Determine the [x, y] coordinate at the center of the cell enclosing the given text.  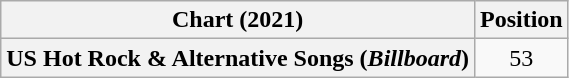
Position [521, 20]
Chart (2021) [238, 20]
US Hot Rock & Alternative Songs (Billboard) [238, 58]
53 [521, 58]
